Find where the given text appears and provide that cell's center as [X, Y] coordinate. 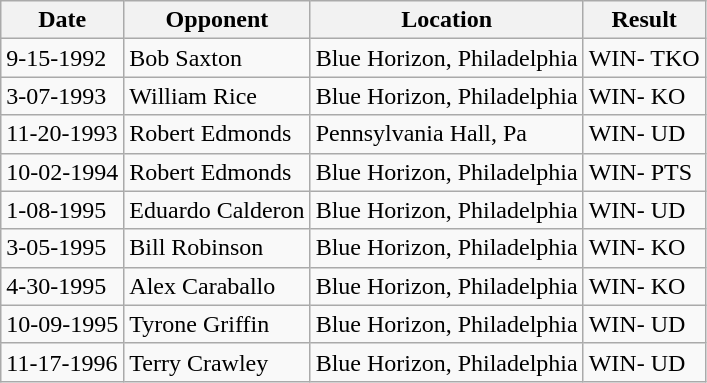
Terry Crawley [217, 362]
Opponent [217, 20]
9-15-1992 [62, 58]
Eduardo Calderon [217, 210]
Alex Caraballo [217, 286]
William Rice [217, 96]
WIN- PTS [644, 172]
11-20-1993 [62, 134]
Bill Robinson [217, 248]
Location [446, 20]
10-02-1994 [62, 172]
11-17-1996 [62, 362]
3-07-1993 [62, 96]
Bob Saxton [217, 58]
Result [644, 20]
WIN- TKO [644, 58]
4-30-1995 [62, 286]
Pennsylvania Hall, Pa [446, 134]
3-05-1995 [62, 248]
10-09-1995 [62, 324]
Date [62, 20]
Tyrone Griffin [217, 324]
1-08-1995 [62, 210]
